Provide the [x, y] coordinate of the cell's center where the given text is located.  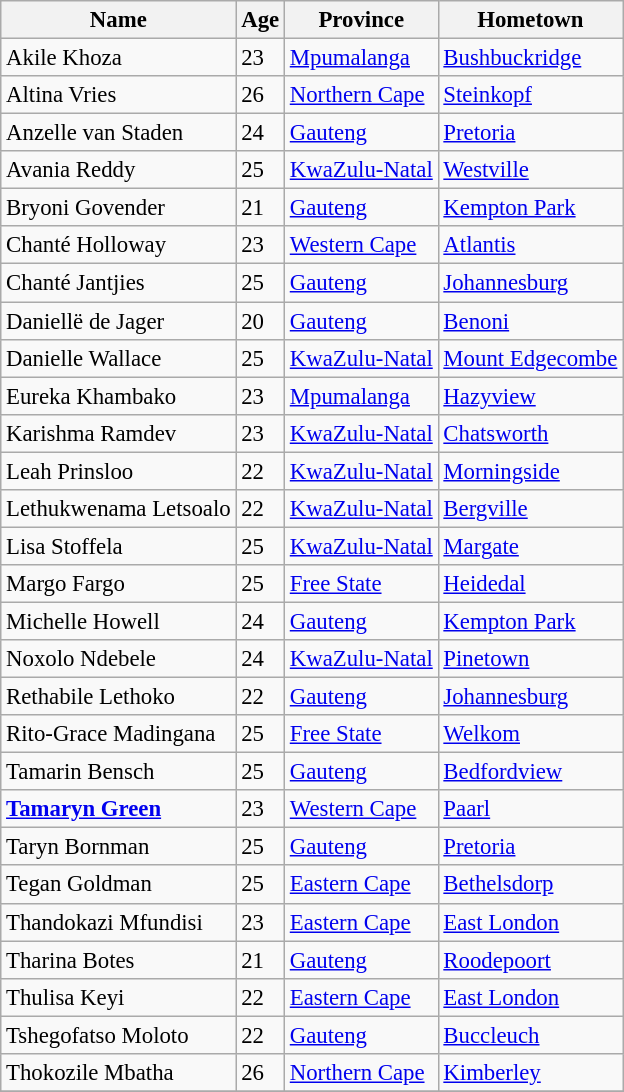
Tharina Botes [118, 960]
Thandokazi Mfundisi [118, 922]
Rito-Grace Madingana [118, 734]
Chanté Jantjies [118, 283]
Daniellë de Jager [118, 321]
Bryoni Govender [118, 208]
Tamaryn Green [118, 809]
Kimberley [530, 1073]
Steinkopf [530, 95]
Roodepoort [530, 960]
Lethukwenama Letsoalo [118, 509]
Buccleuch [530, 1035]
Chanté Holloway [118, 245]
Lisa Stoffela [118, 546]
Westville [530, 170]
Danielle Wallace [118, 358]
Rethabile Lethoko [118, 697]
Thokozile Mbatha [118, 1073]
Bedfordview [530, 772]
Tshegofatso Moloto [118, 1035]
Morningside [530, 471]
Heidedal [530, 584]
Taryn Bornman [118, 847]
Anzelle van Staden [118, 133]
Hazyview [530, 396]
Leah Prinsloo [118, 471]
Bergville [530, 509]
Pinetown [530, 659]
Avania Reddy [118, 170]
Benoni [530, 321]
Akile Khoza [118, 58]
Altina Vries [118, 95]
20 [260, 321]
Michelle Howell [118, 621]
Atlantis [530, 245]
Eureka Khambako [118, 396]
Bushbuckridge [530, 58]
Name [118, 20]
Hometown [530, 20]
Bethelsdorp [530, 885]
Noxolo Ndebele [118, 659]
Age [260, 20]
Chatsworth [530, 433]
Province [361, 20]
Welkom [530, 734]
Margo Fargo [118, 584]
Karishma Ramdev [118, 433]
Paarl [530, 809]
Mount Edgecombe [530, 358]
Margate [530, 546]
Tamarin Bensch [118, 772]
Thulisa Keyi [118, 997]
Tegan Goldman [118, 885]
